Search for the cell housing the specified text and yield its (x, y) center coordinate. 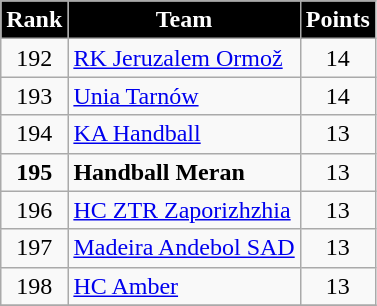
HC Amber (184, 286)
196 (34, 210)
KA Handball (184, 134)
Team (184, 20)
198 (34, 286)
195 (34, 172)
RK Jeruzalem Ormož (184, 58)
193 (34, 96)
Madeira Andebol SAD (184, 248)
Unia Tarnów (184, 96)
192 (34, 58)
Rank (34, 20)
197 (34, 248)
HC ZTR Zaporizhzhia (184, 210)
Points (338, 20)
194 (34, 134)
Handball Meran (184, 172)
